Output the (x, y) coordinate of the center of the cell containing the given text.  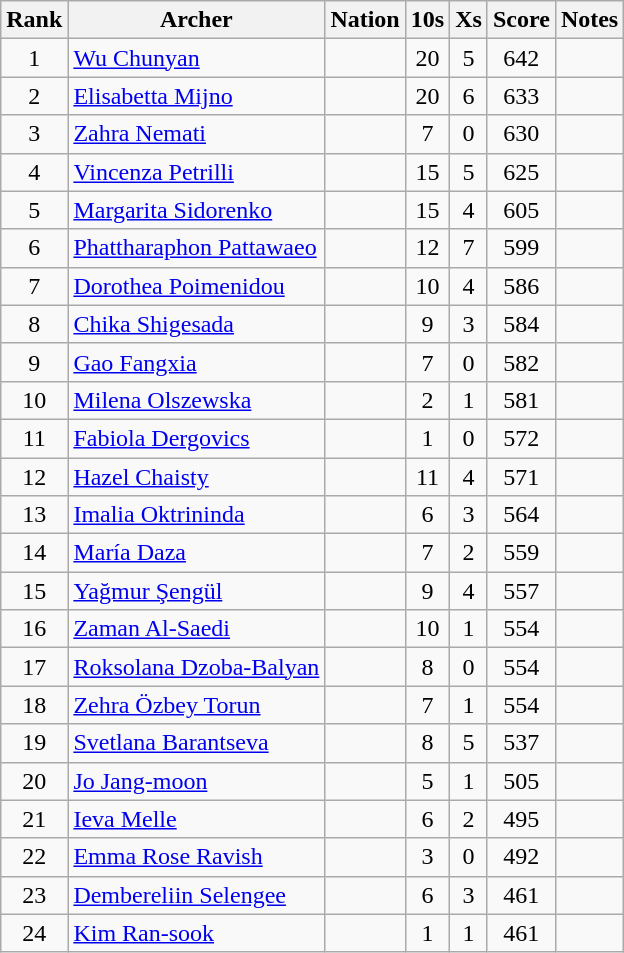
23 (34, 895)
Yağmur Şengül (196, 591)
599 (521, 248)
10s (427, 20)
Imalia Oktrininda (196, 515)
Ieva Melle (196, 819)
Vincenza Petrilli (196, 172)
17 (34, 667)
Xs (469, 20)
581 (521, 400)
María Daza (196, 553)
Milena Olszewska (196, 400)
537 (521, 743)
Jo Jang-moon (196, 781)
Chika Shigesada (196, 324)
Wu Chunyan (196, 58)
24 (34, 933)
22 (34, 857)
Zehra Özbey Torun (196, 705)
Score (521, 20)
625 (521, 172)
642 (521, 58)
633 (521, 96)
Emma Rose Ravish (196, 857)
586 (521, 286)
630 (521, 134)
21 (34, 819)
19 (34, 743)
Nation (365, 20)
Archer (196, 20)
Kim Ran-sook (196, 933)
605 (521, 210)
Svetlana Barantseva (196, 743)
Zaman Al-Saedi (196, 629)
Gao Fangxia (196, 362)
492 (521, 857)
Roksolana Dzoba-Balyan (196, 667)
16 (34, 629)
571 (521, 477)
Fabiola Dergovics (196, 438)
582 (521, 362)
584 (521, 324)
557 (521, 591)
Margarita Sidorenko (196, 210)
564 (521, 515)
14 (34, 553)
559 (521, 553)
13 (34, 515)
Dembereliin Selengee (196, 895)
Elisabetta Mijno (196, 96)
Zahra Nemati (196, 134)
495 (521, 819)
Notes (589, 20)
Rank (34, 20)
18 (34, 705)
Dorothea Poimenidou (196, 286)
Phattharaphon Pattawaeo (196, 248)
Hazel Chaisty (196, 477)
505 (521, 781)
572 (521, 438)
